Return (X, Y) of the center of cell containing provided text 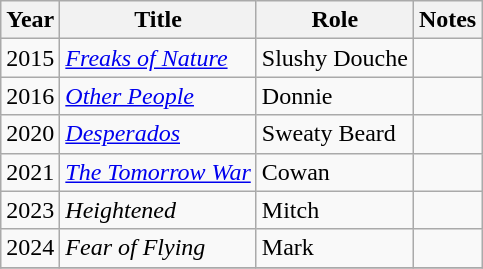
The Tomorrow War (158, 172)
Donnie (334, 96)
Desperados (158, 134)
2021 (30, 172)
Mitch (334, 210)
2024 (30, 248)
Other People (158, 96)
Sweaty Beard (334, 134)
Slushy Douche (334, 58)
Notes (447, 20)
Heightened (158, 210)
2016 (30, 96)
2015 (30, 58)
Freaks of Nature (158, 58)
Cowan (334, 172)
Title (158, 20)
2020 (30, 134)
Role (334, 20)
Year (30, 20)
2023 (30, 210)
Fear of Flying (158, 248)
Mark (334, 248)
